Provide the [X, Y] coordinate of the cell's center where the given text is located.  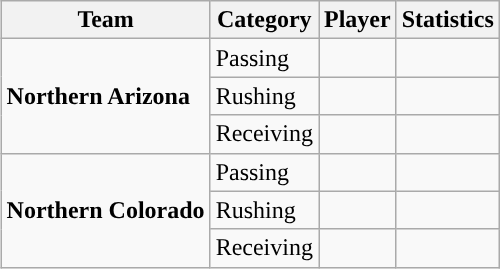
Category [264, 20]
Team [106, 20]
Player [357, 20]
Northern Arizona [106, 96]
Northern Colorado [106, 210]
Statistics [448, 20]
